Return the [X, Y] coordinate for the center point of the cell that contains the specified text.  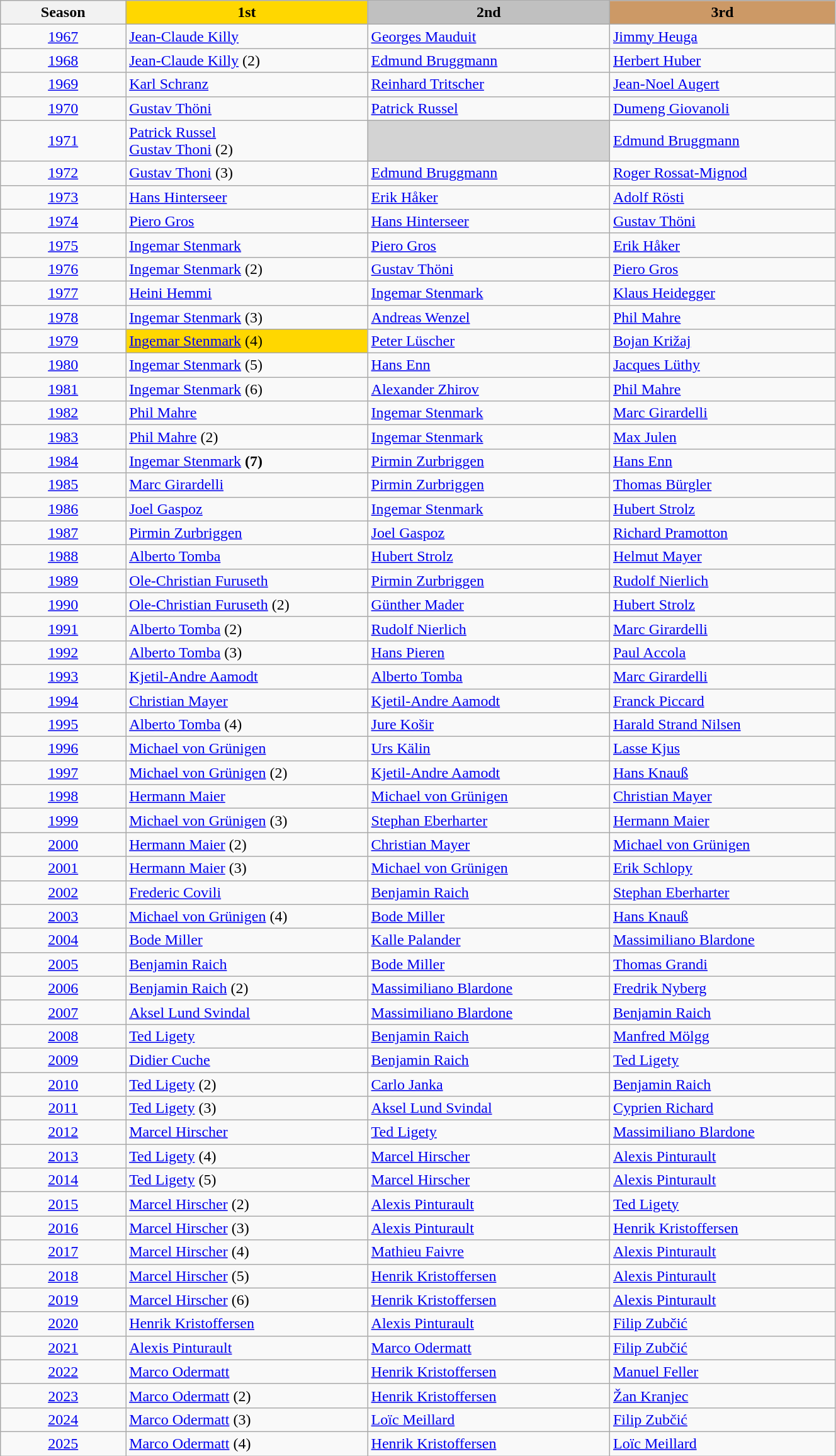
2007 [63, 1012]
2013 [63, 1156]
2004 [63, 940]
Michael von Grünigen (2) [247, 773]
Thomas Grandi [722, 964]
Lasse Kjus [722, 749]
2018 [63, 1276]
2000 [63, 845]
1968 [63, 60]
Frederic Covili [247, 892]
1980 [63, 365]
2022 [63, 1372]
Hans Pieren [489, 652]
Adolf Rösti [722, 197]
2006 [63, 988]
2008 [63, 1036]
Carlo Janka [489, 1084]
Ingemar Stenmark (6) [247, 389]
1993 [63, 676]
2016 [63, 1228]
Heini Hemmi [247, 293]
Alberto Tomba (2) [247, 628]
Marcel Hirscher (2) [247, 1204]
1987 [63, 533]
Žan Kranjec [722, 1396]
Didier Cuche [247, 1060]
2023 [63, 1396]
Jean-Claude Killy (2) [247, 60]
2nd [489, 13]
Jimmy Heuga [722, 37]
Hermann Maier (2) [247, 845]
Jacques Lüthy [722, 365]
2002 [63, 892]
Urs Kälin [489, 749]
Harald Strand Nilsen [722, 725]
2015 [63, 1204]
1969 [63, 84]
Ingemar Stenmark (2) [247, 269]
Jure Košir [489, 725]
Alexander Zhirov [489, 389]
Ingemar Stenmark (3) [247, 317]
Franck Piccard [722, 701]
2005 [63, 964]
Helmut Mayer [722, 557]
1984 [63, 461]
1983 [63, 437]
3rd [722, 13]
Gustav Thoni (3) [247, 173]
Richard Pramotton [722, 533]
Ingemar Stenmark (7) [247, 461]
Karl Schranz [247, 84]
Phil Mahre (2) [247, 437]
Manuel Feller [722, 1372]
Jean-Claude Killy [247, 37]
1988 [63, 557]
Michael von Grünigen (4) [247, 916]
1990 [63, 605]
1986 [63, 509]
Marco Odermatt (3) [247, 1419]
Ted Ligety (3) [247, 1108]
1967 [63, 37]
Benjamin Raich (2) [247, 988]
1995 [63, 725]
2020 [63, 1324]
1979 [63, 341]
Marcel Hirscher (3) [247, 1228]
1978 [63, 317]
2001 [63, 868]
Patrick Russel Gustav Thoni (2) [247, 141]
1977 [63, 293]
Marco Odermatt (4) [247, 1443]
Marcel Hirscher (4) [247, 1252]
1989 [63, 581]
2019 [63, 1300]
Erik Schlopy [722, 868]
1999 [63, 821]
Manfred Mölgg [722, 1036]
Ingemar Stenmark (4) [247, 341]
Ted Ligety (5) [247, 1180]
Klaus Heidegger [722, 293]
1991 [63, 628]
Max Julen [722, 437]
Roger Rossat-Mignod [722, 173]
Marcel Hirscher (6) [247, 1300]
1985 [63, 485]
Dumeng Giovanoli [722, 108]
2009 [63, 1060]
1st [247, 13]
1994 [63, 701]
Patrick Russel [489, 108]
Thomas Bürgler [722, 485]
1972 [63, 173]
Jean-Noel Augert [722, 84]
2010 [63, 1084]
Günther Mader [489, 605]
2024 [63, 1419]
Marco Odermatt (2) [247, 1396]
2025 [63, 1443]
Hermann Maier (3) [247, 868]
Mathieu Faivre [489, 1252]
2011 [63, 1108]
2021 [63, 1348]
Ingemar Stenmark (5) [247, 365]
Ole-Christian Furuseth (2) [247, 605]
Michael von Grünigen (3) [247, 821]
1976 [63, 269]
1970 [63, 108]
1974 [63, 221]
1981 [63, 389]
Season [63, 13]
1973 [63, 197]
Alberto Tomba (4) [247, 725]
Reinhard Tritscher [489, 84]
2012 [63, 1132]
Herbert Huber [722, 60]
Fredrik Nyberg [722, 988]
Ted Ligety (4) [247, 1156]
1997 [63, 773]
Marcel Hirscher (5) [247, 1276]
Alberto Tomba (3) [247, 652]
Bojan Križaj [722, 341]
Andreas Wenzel [489, 317]
1992 [63, 652]
1971 [63, 141]
1998 [63, 797]
2003 [63, 916]
Ted Ligety (2) [247, 1084]
Paul Accola [722, 652]
Kalle Palander [489, 940]
2017 [63, 1252]
1996 [63, 749]
Georges Mauduit [489, 37]
Peter Lüscher [489, 341]
2014 [63, 1180]
Cyprien Richard [722, 1108]
Ole-Christian Furuseth [247, 581]
1975 [63, 245]
1982 [63, 413]
